Search for the cell housing the specified text and yield its (x, y) center coordinate. 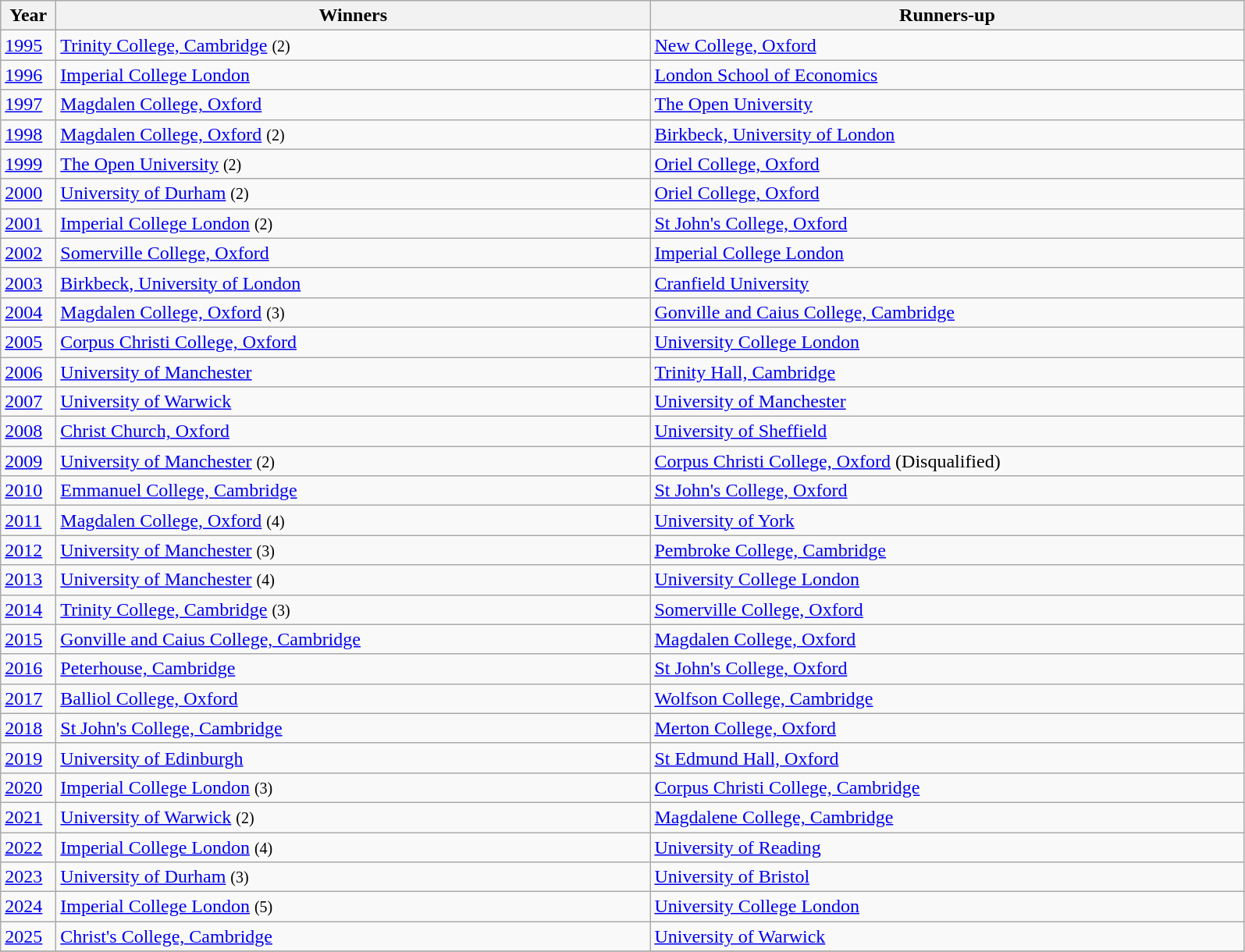
University of Durham (3) (353, 877)
St Edmund Hall, Oxford (948, 758)
2009 (28, 461)
1995 (28, 45)
University of Manchester (2) (353, 461)
2017 (28, 698)
2014 (28, 609)
University of Sheffield (948, 432)
Trinity Hall, Cambridge (948, 372)
2001 (28, 223)
Pembroke College, Cambridge (948, 550)
Imperial College London (2) (353, 223)
Magdalen College, Oxford (3) (353, 312)
Magdalene College, Cambridge (948, 817)
2011 (28, 520)
2018 (28, 728)
Corpus Christi College, Oxford (Disqualified) (948, 461)
Corpus Christi College, Cambridge (948, 787)
University of Manchester (4) (353, 580)
2019 (28, 758)
Winners (353, 16)
University of Durham (2) (353, 194)
2022 (28, 847)
Corpus Christi College, Oxford (353, 342)
Year (28, 16)
Emmanuel College, Cambridge (353, 491)
Trinity College, Cambridge (3) (353, 609)
Balliol College, Oxford (353, 698)
2023 (28, 877)
University of Bristol (948, 877)
Christ's College, Cambridge (353, 936)
2008 (28, 432)
2005 (28, 342)
2020 (28, 787)
Wolfson College, Cambridge (948, 698)
University of Edinburgh (353, 758)
2007 (28, 402)
2016 (28, 669)
2003 (28, 282)
2006 (28, 372)
University of Manchester (3) (353, 550)
Imperial College London (3) (353, 787)
The Open University (2) (353, 164)
St John's College, Cambridge (353, 728)
University of Reading (948, 847)
2010 (28, 491)
2000 (28, 194)
Imperial College London (4) (353, 847)
1997 (28, 105)
London School of Economics (948, 75)
Merton College, Oxford (948, 728)
Cranfield University (948, 282)
The Open University (948, 105)
2004 (28, 312)
2013 (28, 580)
New College, Oxford (948, 45)
1999 (28, 164)
Trinity College, Cambridge (2) (353, 45)
Imperial College London (5) (353, 907)
Magdalen College, Oxford (4) (353, 520)
2025 (28, 936)
Peterhouse, Cambridge (353, 669)
University of York (948, 520)
2002 (28, 253)
Magdalen College, Oxford (2) (353, 134)
Runners-up (948, 16)
1996 (28, 75)
2021 (28, 817)
2015 (28, 639)
Christ Church, Oxford (353, 432)
2012 (28, 550)
University of Warwick (2) (353, 817)
1998 (28, 134)
2024 (28, 907)
